Detect which cell encompasses the target text, then output its (x, y) center coordinate. 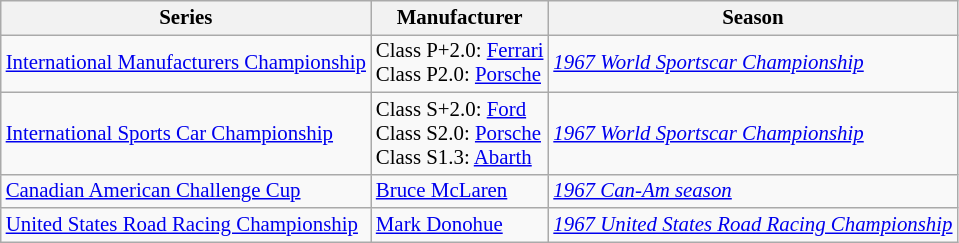
1967 United States Road Racing Championship (752, 225)
1967 Can-Am season (752, 191)
Series (186, 18)
Manufacturer (460, 18)
Bruce McLaren (460, 191)
Class S+2.0: Ford Class S2.0: Porsche Class S1.3: Abarth (460, 133)
Season (752, 18)
Mark Donohue (460, 225)
Canadian American Challenge Cup (186, 191)
International Manufacturers Championship (186, 63)
United States Road Racing Championship (186, 225)
Class P+2.0: Ferrari Class P2.0: Porsche (460, 63)
International Sports Car Championship (186, 133)
